Find where the given text appears and provide that cell's center as [x, y] coordinate. 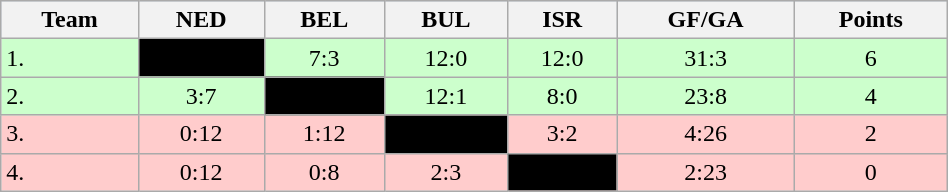
7:3 [324, 58]
8:0 [562, 96]
NED [201, 20]
2. [70, 96]
6 [870, 58]
31:3 [706, 58]
2:3 [446, 172]
3:2 [562, 134]
Team [70, 20]
0 [870, 172]
0:8 [324, 172]
12:1 [446, 96]
3:7 [201, 96]
BEL [324, 20]
ISR [562, 20]
3. [70, 134]
4 [870, 96]
23:8 [706, 96]
BUL [446, 20]
Points [870, 20]
4. [70, 172]
1:12 [324, 134]
1. [70, 58]
4:26 [706, 134]
2:23 [706, 172]
2 [870, 134]
GF/GA [706, 20]
